Extract the (X, Y) coordinate from the center of the cell holding the provided text.  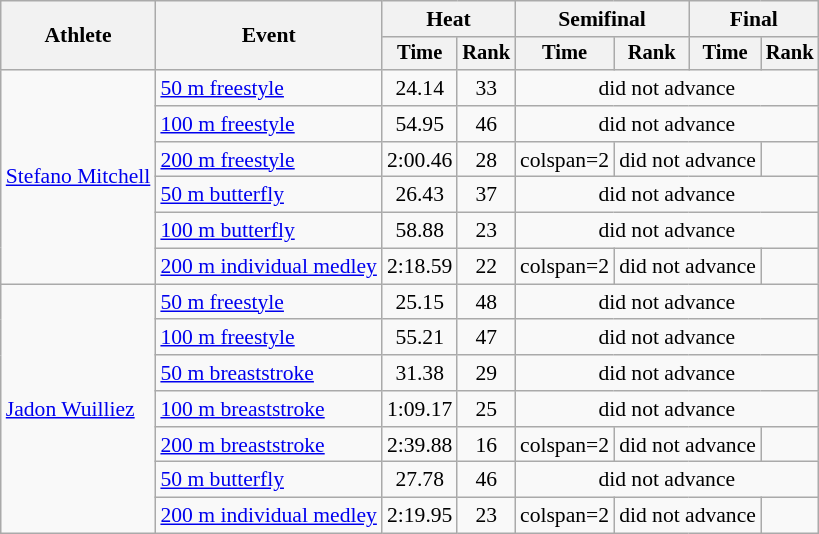
Event (268, 36)
2:39.88 (420, 445)
47 (486, 338)
24.14 (420, 88)
Heat (448, 19)
27.78 (420, 480)
55.21 (420, 338)
Athlete (78, 36)
58.88 (420, 231)
29 (486, 373)
2:18.59 (420, 267)
25 (486, 409)
100 m breaststroke (268, 409)
200 m breaststroke (268, 445)
2:00.46 (420, 160)
22 (486, 267)
25.15 (420, 302)
16 (486, 445)
48 (486, 302)
200 m freestyle (268, 160)
100 m butterfly (268, 231)
54.95 (420, 124)
33 (486, 88)
1:09.17 (420, 409)
Jadon Wuilliez (78, 408)
31.38 (420, 373)
26.43 (420, 195)
50 m breaststroke (268, 373)
2:19.95 (420, 516)
28 (486, 160)
37 (486, 195)
Final (754, 19)
Stefano Mitchell (78, 177)
Semifinal (602, 19)
